Extract the [X, Y] coordinate from the center of the cell holding the provided text.  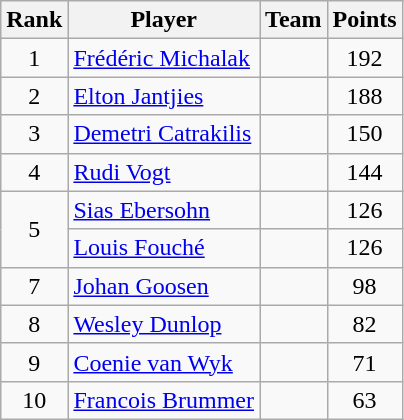
4 [34, 172]
82 [364, 324]
98 [364, 286]
Rank [34, 20]
Team [294, 20]
71 [364, 362]
192 [364, 58]
Points [364, 20]
2 [34, 96]
9 [34, 362]
Louis Fouché [164, 248]
Demetri Catrakilis [164, 134]
7 [34, 286]
Johan Goosen [164, 286]
144 [364, 172]
Elton Jantjies [164, 96]
Player [164, 20]
8 [34, 324]
Francois Brummer [164, 400]
10 [34, 400]
1 [34, 58]
Sias Ebersohn [164, 210]
188 [364, 96]
Frédéric Michalak [164, 58]
3 [34, 134]
150 [364, 134]
5 [34, 229]
Coenie van Wyk [164, 362]
Wesley Dunlop [164, 324]
Rudi Vogt [164, 172]
63 [364, 400]
